Identify which cell holds the provided text, then report its [X, Y] central coordinate. 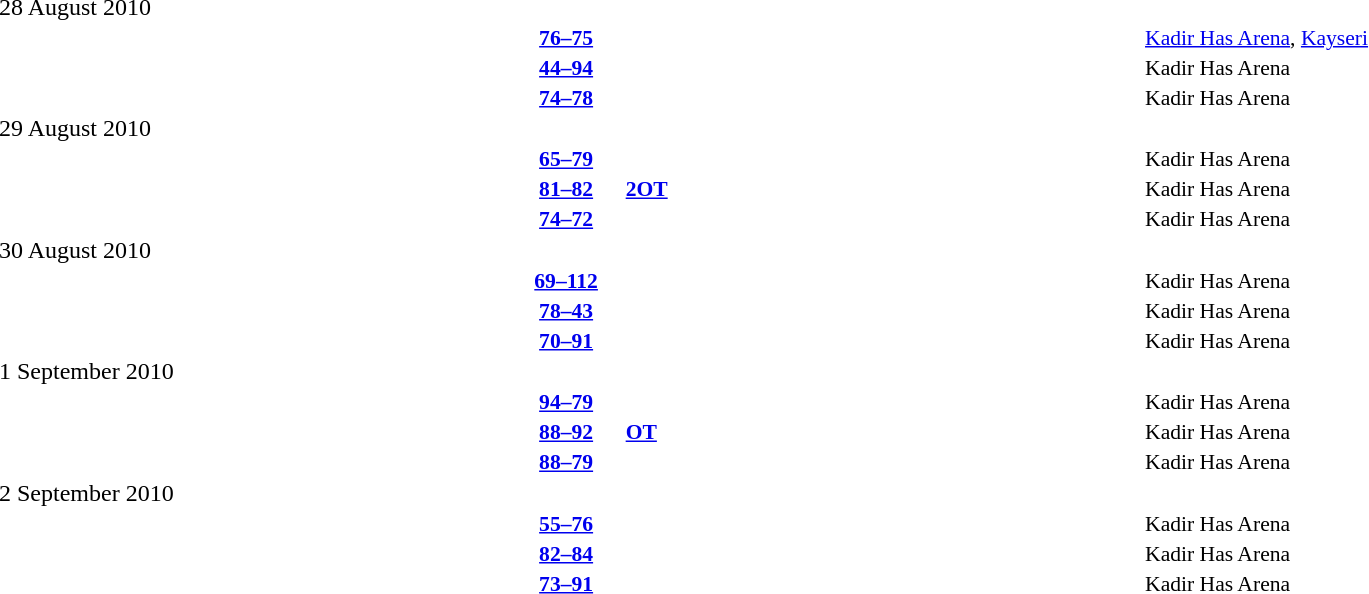
OT [646, 432]
76–75 [566, 38]
88–79 [566, 462]
81–82 [566, 189]
44–94 [566, 68]
82–84 [566, 554]
65–79 [566, 159]
78–43 [566, 310]
2OT [646, 189]
55–76 [566, 524]
94–79 [566, 402]
74–78 [566, 98]
74–72 [566, 219]
69–112 [566, 280]
88–92 [566, 432]
70–91 [566, 340]
